For the text-containing cell, return its midpoint in [x, y] coordinate format. 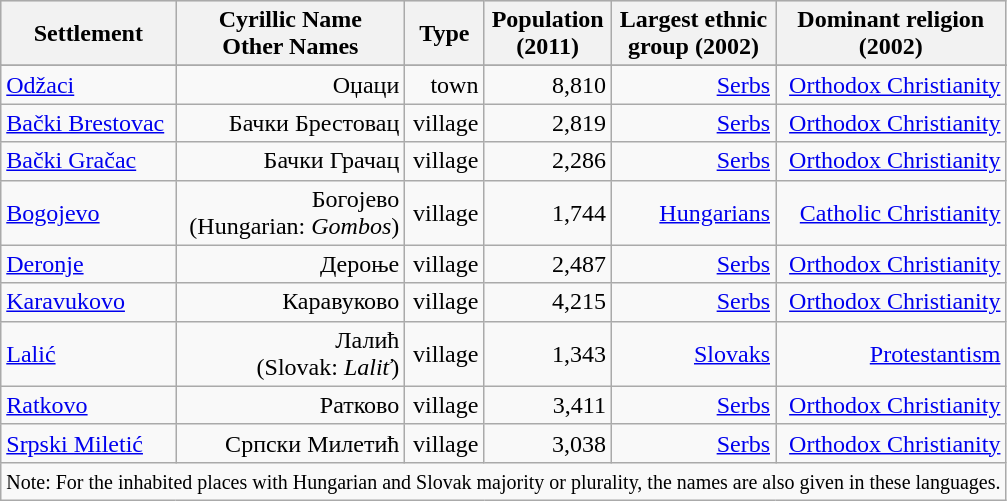
Каравуково [290, 302]
Бачки Брестовац [290, 123]
Cyrillic NameOther Names [290, 34]
Deronje [88, 264]
4,215 [548, 302]
Bački Brestovac [88, 123]
Lalić [88, 354]
8,810 [548, 85]
Bački Gračac [88, 161]
1,343 [548, 354]
Slovaks [693, 354]
3,411 [548, 405]
town [444, 85]
Ратково [290, 405]
Catholic Christianity [891, 212]
Karavukovo [88, 302]
Дероње [290, 264]
Српски Милетић [290, 443]
Dominant religion(2002) [891, 34]
Note: For the inhabited places with Hungarian and Slovak majority or plurality, the names are also given in these languages. [504, 481]
2,286 [548, 161]
3,038 [548, 443]
Лалић(Slovak: Laliť) [290, 354]
Odžaci [88, 85]
1,744 [548, 212]
Ratkovo [88, 405]
2,487 [548, 264]
Бачки Грачац [290, 161]
Srpski Miletić [88, 443]
Settlement [88, 34]
Богојево(Hungarian: Gombos) [290, 212]
Type [444, 34]
2,819 [548, 123]
Population(2011) [548, 34]
Bogojevo [88, 212]
Оџаци [290, 85]
Protestantism [891, 354]
Hungarians [693, 212]
Largest ethnicgroup (2002) [693, 34]
